Determine the (X, Y) coordinate at the center of the cell enclosing the given text.  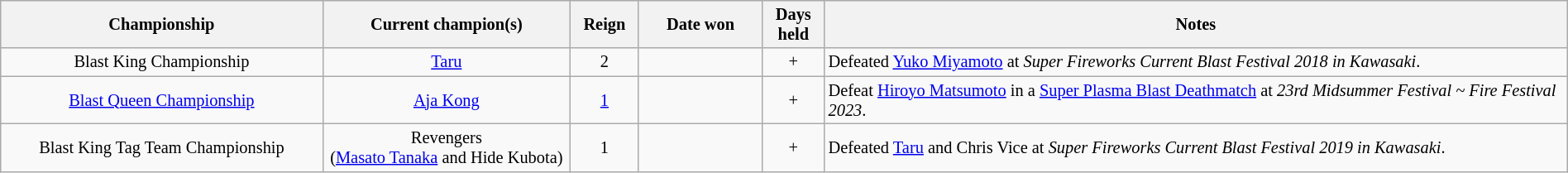
Date won (700, 24)
Taru (447, 62)
Notes (1196, 24)
Defeated Taru and Chris Vice at Super Fireworks Current Blast Festival 2019 in Kawasaki. (1196, 147)
Defeat Hiroyo Matsumoto in a Super Plasma Blast Deathmatch at 23rd Midsummer Festival ~ Fire Festival 2023. (1196, 100)
Days held (794, 24)
Championship (162, 24)
Blast Queen Championship (162, 100)
Current champion(s) (447, 24)
Blast King Tag Team Championship (162, 147)
2 (605, 62)
Revengers(Masato Tanaka and Hide Kubota) (447, 147)
Blast King Championship (162, 62)
Defeated Yuko Miyamoto at Super Fireworks Current Blast Festival 2018 in Kawasaki. (1196, 62)
Aja Kong (447, 100)
Reign (605, 24)
